From the cell containing the given text, extract its center point as [x, y] coordinate. 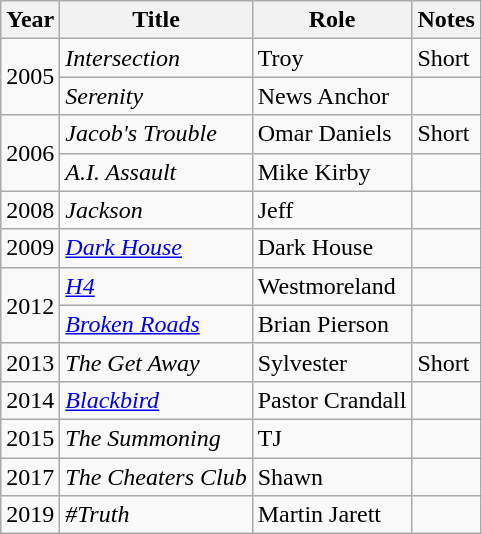
2005 [30, 77]
Notes [446, 20]
Mike Kirby [332, 172]
TJ [332, 438]
2009 [30, 248]
Intersection [156, 58]
2006 [30, 153]
Title [156, 20]
The Cheaters Club [156, 477]
Pastor Crandall [332, 400]
Jacob's Trouble [156, 134]
2017 [30, 477]
Shawn [332, 477]
News Anchor [332, 96]
Westmoreland [332, 286]
H4 [156, 286]
2019 [30, 515]
2013 [30, 362]
Brian Pierson [332, 324]
#Truth [156, 515]
Broken Roads [156, 324]
The Get Away [156, 362]
The Summoning [156, 438]
2014 [30, 400]
2008 [30, 210]
Serenity [156, 96]
2015 [30, 438]
A.I. Assault [156, 172]
Jeff [332, 210]
Sylvester [332, 362]
Martin Jarett [332, 515]
Blackbird [156, 400]
Year [30, 20]
Omar Daniels [332, 134]
Troy [332, 58]
2012 [30, 305]
Jackson [156, 210]
Role [332, 20]
